Determine the [x, y] coordinate at the center of the cell enclosing the given text.  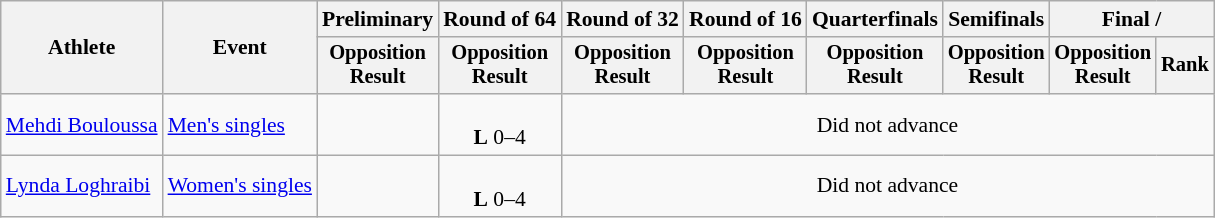
Round of 64 [500, 19]
Final / [1131, 19]
Preliminary [378, 19]
Lynda Loghraibi [82, 186]
Rank [1185, 66]
Mehdi Bouloussa [82, 124]
Athlete [82, 48]
Event [240, 48]
Round of 16 [746, 19]
Women's singles [240, 186]
Men's singles [240, 124]
Semifinals [996, 19]
Quarterfinals [875, 19]
Round of 32 [622, 19]
